Detect which cell encompasses the target text, then output its [x, y] center coordinate. 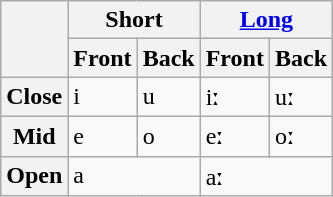
Long [266, 20]
Close [34, 97]
oː [300, 136]
eː [234, 136]
i [102, 97]
aː [266, 176]
iː [234, 97]
Open [34, 176]
u [168, 97]
Short [134, 20]
a [134, 176]
o [168, 136]
uː [300, 97]
e [102, 136]
Mid [34, 136]
